Search for the cell housing the specified text and yield its [X, Y] center coordinate. 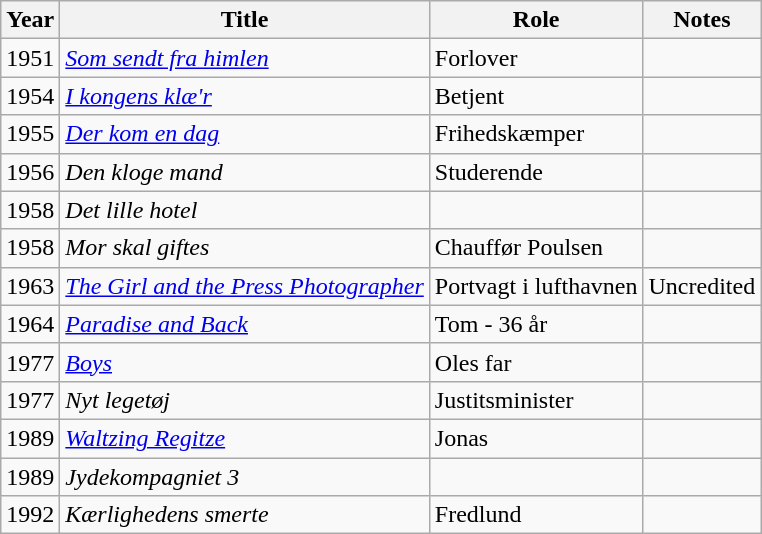
Title [244, 20]
Role [536, 20]
Forlover [536, 58]
Year [30, 20]
Den kloge mand [244, 172]
Notes [702, 20]
Som sendt fra himlen [244, 58]
Det lille hotel [244, 210]
1954 [30, 96]
Paradise and Back [244, 324]
Uncredited [702, 286]
1955 [30, 134]
Kærlighedens smerte [244, 515]
Mor skal giftes [244, 248]
Studerende [536, 172]
1992 [30, 515]
Fredlund [536, 515]
The Girl and the Press Photographer [244, 286]
1951 [30, 58]
1964 [30, 324]
Nyt legetøj [244, 400]
Frihedskæmper [536, 134]
Waltzing Regitze [244, 438]
Chauffør Poulsen [536, 248]
Jonas [536, 438]
Der kom en dag [244, 134]
1963 [30, 286]
Betjent [536, 96]
1956 [30, 172]
Justitsminister [536, 400]
Tom - 36 år [536, 324]
Boys [244, 362]
I kongens klæ'r [244, 96]
Jydekompagniet 3 [244, 477]
Portvagt i lufthavnen [536, 286]
Oles far [536, 362]
